Capture the cell that displays the provided text and extract its (X, Y) central coordinate. 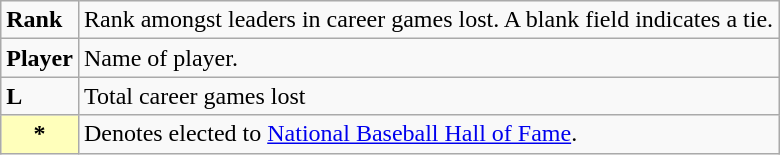
Player (40, 58)
L (40, 96)
Name of player. (428, 58)
Rank (40, 20)
Denotes elected to National Baseball Hall of Fame. (428, 134)
Rank amongst leaders in career games lost. A blank field indicates a tie. (428, 20)
* (40, 134)
Total career games lost (428, 96)
